Provide the [x, y] coordinate of the cell's center where the given text is located.  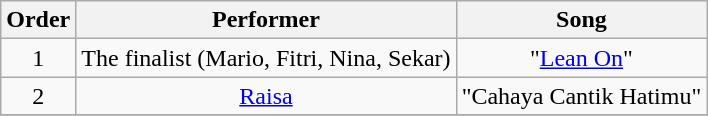
Song [582, 20]
2 [38, 96]
The finalist (Mario, Fitri, Nina, Sekar) [266, 58]
"Cahaya Cantik Hatimu" [582, 96]
Raisa [266, 96]
Performer [266, 20]
"Lean On" [582, 58]
Order [38, 20]
1 [38, 58]
